Return (x, y) of the center of cell containing provided text 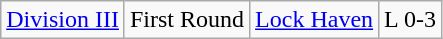
L 0-3 (410, 20)
Division III (63, 20)
First Round (186, 20)
Lock Haven (314, 20)
